Extract the (x, y) coordinate from the center of the cell holding the provided text.  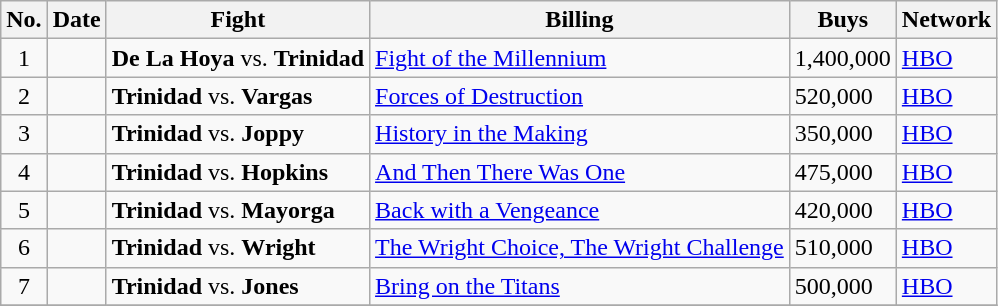
510,000 (842, 248)
3 (24, 134)
Trinidad vs. Jones (238, 286)
Trinidad vs. Joppy (238, 134)
6 (24, 248)
Trinidad vs. Wright (238, 248)
Network (946, 20)
History in the Making (580, 134)
1,400,000 (842, 58)
Forces of Destruction (580, 96)
Back with a Vengeance (580, 210)
And Then There Was One (580, 172)
350,000 (842, 134)
5 (24, 210)
4 (24, 172)
Fight (238, 20)
Date (76, 20)
Trinidad vs. Vargas (238, 96)
Bring on the Titans (580, 286)
The Wright Choice, The Wright Challenge (580, 248)
500,000 (842, 286)
Fight of the Millennium (580, 58)
2 (24, 96)
Trinidad vs. Mayorga (238, 210)
No. (24, 20)
475,000 (842, 172)
Billing (580, 20)
7 (24, 286)
520,000 (842, 96)
1 (24, 58)
Trinidad vs. Hopkins (238, 172)
Buys (842, 20)
420,000 (842, 210)
De La Hoya vs. Trinidad (238, 58)
